Capture the cell that displays the provided text and extract its [X, Y] central coordinate. 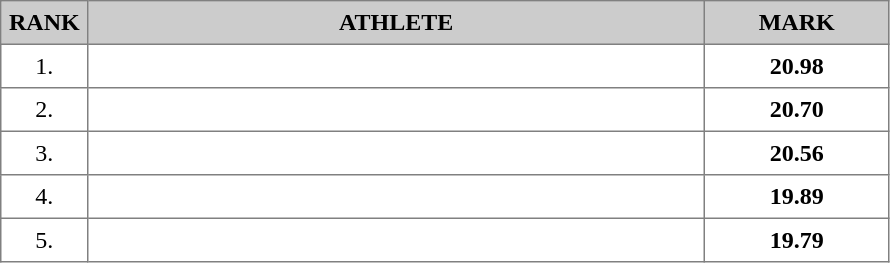
20.56 [796, 153]
2. [44, 110]
20.70 [796, 110]
3. [44, 153]
5. [44, 240]
4. [44, 197]
MARK [796, 23]
19.89 [796, 197]
20.98 [796, 66]
ATHLETE [396, 23]
19.79 [796, 240]
1. [44, 66]
RANK [44, 23]
